Detect which cell encompasses the target text, then output its (X, Y) center coordinate. 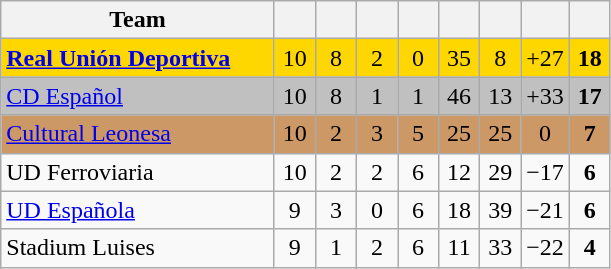
5 (418, 134)
+33 (546, 96)
Stadium Luises (138, 248)
12 (460, 172)
CD Español (138, 96)
Real Unión Deportiva (138, 58)
13 (500, 96)
46 (460, 96)
UD Española (138, 210)
29 (500, 172)
Team (138, 20)
−22 (546, 248)
11 (460, 248)
33 (500, 248)
7 (590, 134)
17 (590, 96)
UD Ferroviaria (138, 172)
−17 (546, 172)
4 (590, 248)
35 (460, 58)
Cultural Leonesa (138, 134)
−21 (546, 210)
39 (500, 210)
+27 (546, 58)
